Scan for the cell matching the given text and deliver its (x, y) coordinate at center. 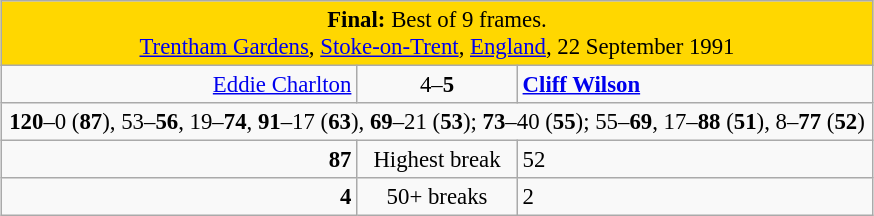
Final: Best of 9 frames.Trentham Gardens, Stoke-on-Trent, England, 22 September 1991 (437, 34)
87 (179, 160)
4 (179, 197)
52 (695, 160)
Eddie Charlton (179, 85)
50+ breaks (438, 197)
120–0 (87), 53–56, 19–74, 91–17 (63), 69–21 (53); 73–40 (55); 55–69, 17–88 (51), 8–77 (52) (437, 122)
Cliff Wilson (695, 85)
Highest break (438, 160)
4–5 (438, 85)
2 (695, 197)
